Determine the (X, Y) coordinate at the center of the cell enclosing the given text.  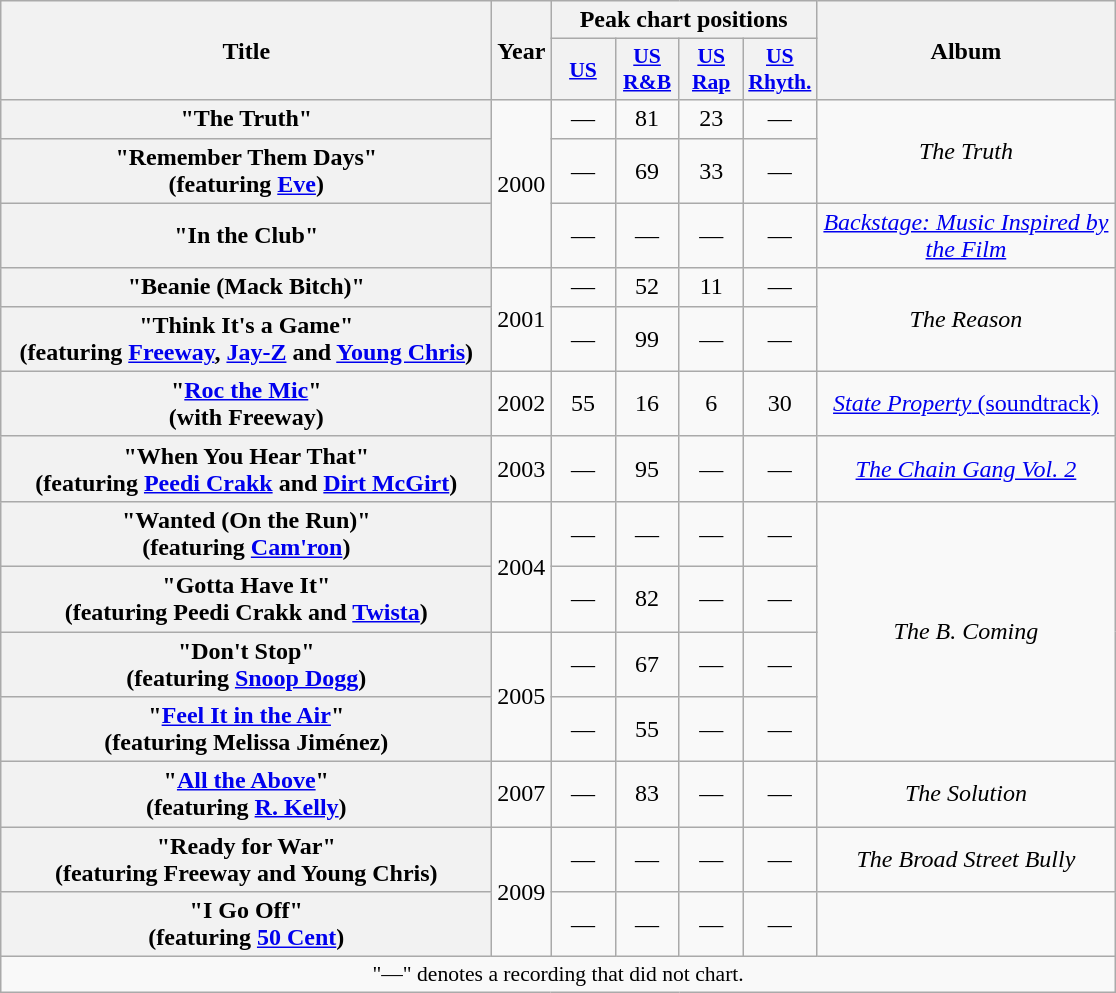
16 (647, 404)
"Beanie (Mack Bitch)" (246, 287)
2009 (522, 892)
Album (966, 50)
"All the Above"(featuring R. Kelly) (246, 794)
State Property (soundtrack) (966, 404)
30 (780, 404)
"When You Hear That"(featuring Peedi Crakk and Dirt McGirt) (246, 468)
95 (647, 468)
"Gotta Have It"(featuring Peedi Crakk and Twista) (246, 598)
USRhyth. (780, 70)
2004 (522, 566)
"Roc the Mic"(with Freeway) (246, 404)
2002 (522, 404)
2001 (522, 320)
2007 (522, 794)
67 (647, 664)
The B. Coming (966, 631)
US (583, 70)
The Chain Gang Vol. 2 (966, 468)
52 (647, 287)
11 (711, 287)
"Remember Them Days"(featuring Eve) (246, 170)
81 (647, 119)
99 (647, 338)
"Don't Stop"(featuring Snoop Dogg) (246, 664)
The Truth (966, 152)
Backstage: Music Inspired by the Film (966, 236)
"Ready for War"(featuring Freeway and Young Chris) (246, 860)
The Reason (966, 320)
The Solution (966, 794)
33 (711, 170)
2005 (522, 697)
6 (711, 404)
"I Go Off"(featuring 50 Cent) (246, 924)
Title (246, 50)
"Wanted (On the Run)"(featuring Cam'ron) (246, 534)
2000 (522, 184)
Year (522, 50)
"—" denotes a recording that did not chart. (558, 975)
"Feel It in the Air"(featuring Melissa Jiménez) (246, 730)
USR&B (647, 70)
USRap (711, 70)
82 (647, 598)
69 (647, 170)
23 (711, 119)
Peak chart positions (684, 20)
"In the Club" (246, 236)
The Broad Street Bully (966, 860)
83 (647, 794)
"The Truth" (246, 119)
"Think It's a Game"(featuring Freeway, Jay-Z and Young Chris) (246, 338)
2003 (522, 468)
